Return [X, Y] of the center of cell containing provided text 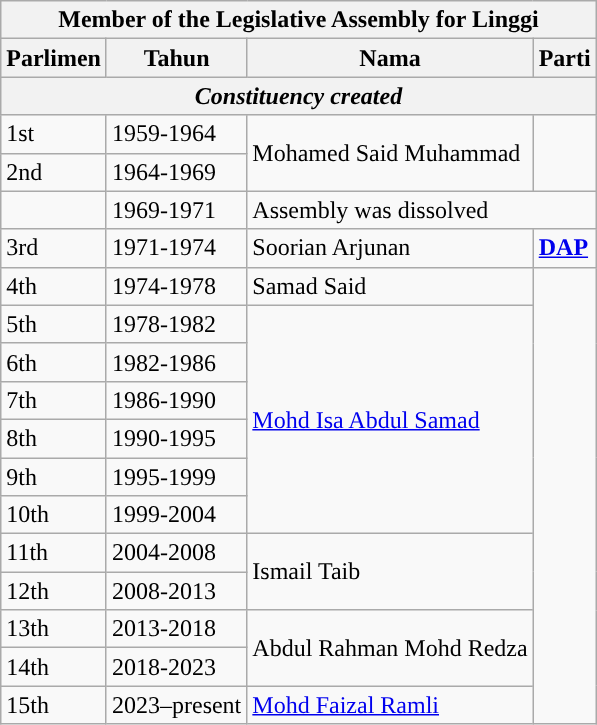
9th [54, 477]
Samad Said [390, 286]
Mohd Faizal Ramli [390, 705]
1995-1999 [176, 477]
1st [54, 134]
4th [54, 286]
Mohd Isa Abdul Samad [390, 419]
Abdul Rahman Mohd Redza [390, 648]
Tahun [176, 58]
Nama [390, 58]
1982-1986 [176, 362]
5th [54, 324]
1971-1974 [176, 248]
14th [54, 667]
1964-1969 [176, 172]
2004-2008 [176, 553]
10th [54, 515]
1999-2004 [176, 515]
Soorian Arjunan [390, 248]
13th [54, 629]
6th [54, 362]
12th [54, 591]
1974-1978 [176, 286]
Mohamed Said Muhammad [390, 153]
1978-1982 [176, 324]
Parlimen [54, 58]
15th [54, 705]
DAP [564, 248]
2008-2013 [176, 591]
1986-1990 [176, 400]
Parti [564, 58]
7th [54, 400]
2013-2018 [176, 629]
2023–present [176, 705]
Assembly was dissolved [422, 210]
1990-1995 [176, 438]
Member of the Legislative Assembly for Linggi [299, 20]
Ismail Taib [390, 572]
Constituency created [299, 96]
8th [54, 438]
2nd [54, 172]
1969-1971 [176, 210]
2018-2023 [176, 667]
1959-1964 [176, 134]
3rd [54, 248]
11th [54, 553]
